From the cell containing the given text, extract its center point as [x, y] coordinate. 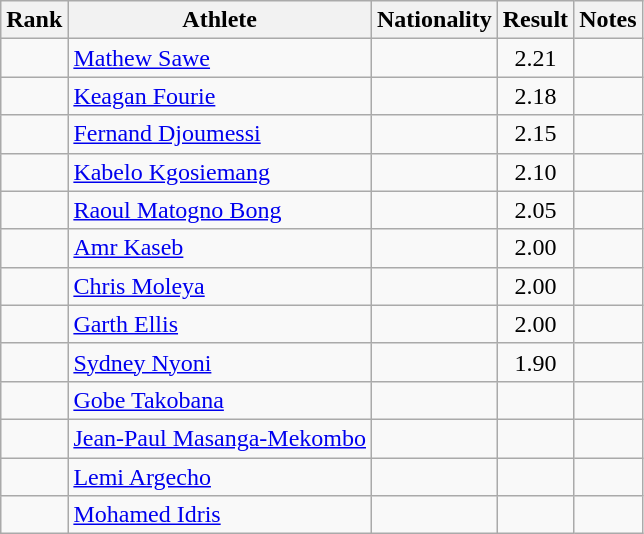
Athlete [220, 20]
Garth Ellis [220, 324]
Rank [34, 20]
Notes [608, 20]
Mohamed Idris [220, 515]
Result [535, 20]
2.15 [535, 134]
Chris Moleya [220, 286]
Amr Kaseb [220, 248]
2.05 [535, 210]
2.21 [535, 58]
Keagan Fourie [220, 96]
Mathew Sawe [220, 58]
Fernand Djoumessi [220, 134]
Sydney Nyoni [220, 362]
Gobe Takobana [220, 400]
1.90 [535, 362]
Kabelo Kgosiemang [220, 172]
Raoul Matogno Bong [220, 210]
2.18 [535, 96]
Nationality [435, 20]
Lemi Argecho [220, 477]
2.10 [535, 172]
Jean-Paul Masanga-Mekombo [220, 438]
